Locate the cell with the specified text and output its [x, y] center coordinate. 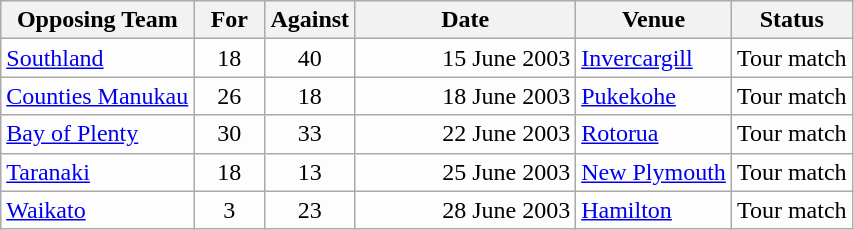
For [230, 20]
Taranaki [98, 172]
Rotorua [654, 134]
Opposing Team [98, 20]
Counties Manukau [98, 96]
Waikato [98, 210]
22 June 2003 [466, 134]
33 [310, 134]
Against [310, 20]
3 [230, 210]
25 June 2003 [466, 172]
Southland [98, 58]
18 June 2003 [466, 96]
Venue [654, 20]
New Plymouth [654, 172]
15 June 2003 [466, 58]
Date [466, 20]
Status [792, 20]
28 June 2003 [466, 210]
30 [230, 134]
Invercargill [654, 58]
23 [310, 210]
40 [310, 58]
Bay of Plenty [98, 134]
Pukekohe [654, 96]
Hamilton [654, 210]
26 [230, 96]
13 [310, 172]
